Pinpoint the cell where the given text exists, returning its (X, Y) midpoint coordinate. 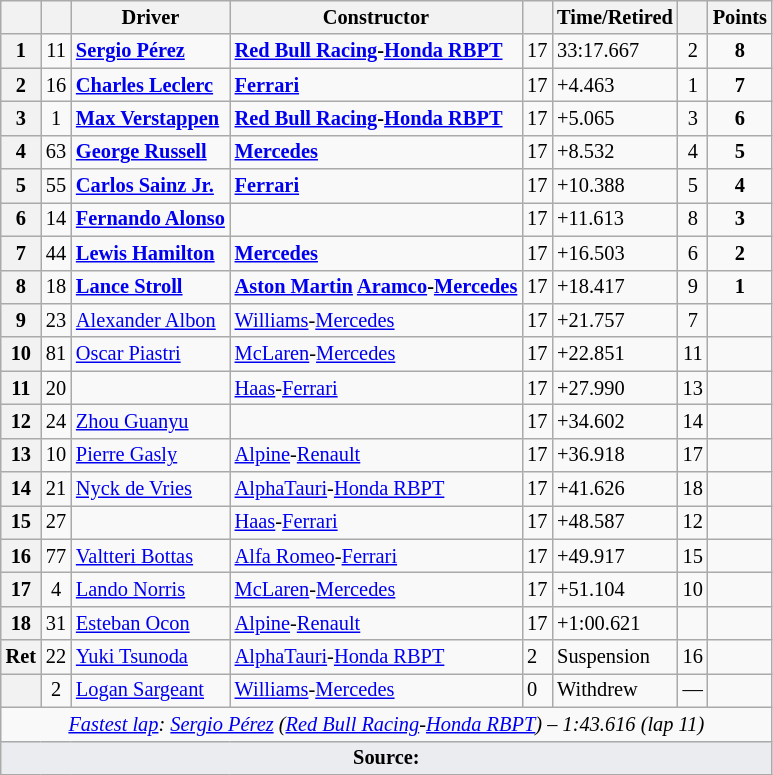
+27.990 (615, 388)
+21.757 (615, 320)
0 (537, 690)
+22.851 (615, 354)
55 (56, 186)
Lando Norris (150, 589)
+11.613 (615, 219)
77 (56, 556)
+49.917 (615, 556)
Esteban Ocon (150, 623)
Carlos Sainz Jr. (150, 186)
Source: (386, 758)
Valtteri Bottas (150, 556)
31 (56, 623)
+5.065 (615, 118)
George Russell (150, 152)
44 (56, 253)
+4.463 (615, 85)
Pierre Gasly (150, 455)
Oscar Piastri (150, 354)
81 (56, 354)
+16.503 (615, 253)
+41.626 (615, 489)
+48.587 (615, 522)
33:17.667 (615, 51)
Withdrew (615, 690)
23 (56, 320)
24 (56, 421)
Driver (150, 17)
Fastest lap: Sergio Pérez (Red Bull Racing-Honda RBPT) – 1:43.616 (lap 11) (386, 724)
+1:00.621 (615, 623)
+10.388 (615, 186)
Lewis Hamilton (150, 253)
Sergio Pérez (150, 51)
+8.532 (615, 152)
— (693, 690)
Suspension (615, 657)
+18.417 (615, 287)
Alfa Romeo-Ferrari (376, 556)
Alexander Albon (150, 320)
27 (56, 522)
Time/Retired (615, 17)
Ret (21, 657)
63 (56, 152)
Max Verstappen (150, 118)
21 (56, 489)
+51.104 (615, 589)
Zhou Guanyu (150, 421)
Charles Leclerc (150, 85)
Nyck de Vries (150, 489)
Logan Sargeant (150, 690)
Constructor (376, 17)
+34.602 (615, 421)
Lance Stroll (150, 287)
Yuki Tsunoda (150, 657)
Fernando Alonso (150, 219)
Aston Martin Aramco-Mercedes (376, 287)
20 (56, 388)
+36.918 (615, 455)
22 (56, 657)
Points (740, 17)
